Return the (x, y) coordinate for the center point of the cell that contains the specified text.  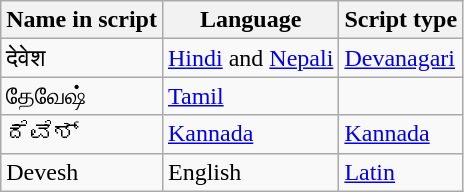
Script type (401, 20)
Devanagari (401, 58)
Name in script (82, 20)
ದೆವೆಶ್ (82, 134)
Language (250, 20)
English (250, 172)
देवेश (82, 58)
Tamil (250, 96)
தேவேஷ் (82, 96)
Devesh (82, 172)
Latin (401, 172)
Hindi and Nepali (250, 58)
